Pinpoint the cell where the given text exists, returning its (x, y) midpoint coordinate. 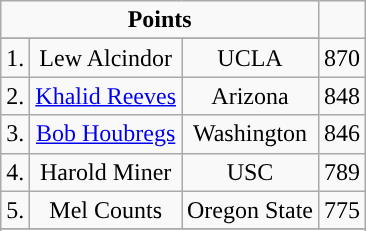
3. (16, 134)
5. (16, 210)
USC (250, 172)
Mel Counts (106, 210)
UCLA (250, 58)
2. (16, 96)
870 (342, 58)
Lew Alcindor (106, 58)
Harold Miner (106, 172)
Points (160, 20)
Oregon State (250, 210)
775 (342, 210)
848 (342, 96)
Washington (250, 134)
Bob Houbregs (106, 134)
1. (16, 58)
4. (16, 172)
Arizona (250, 96)
Khalid Reeves (106, 96)
789 (342, 172)
846 (342, 134)
